Identify which cell holds the provided text, then report its (X, Y) central coordinate. 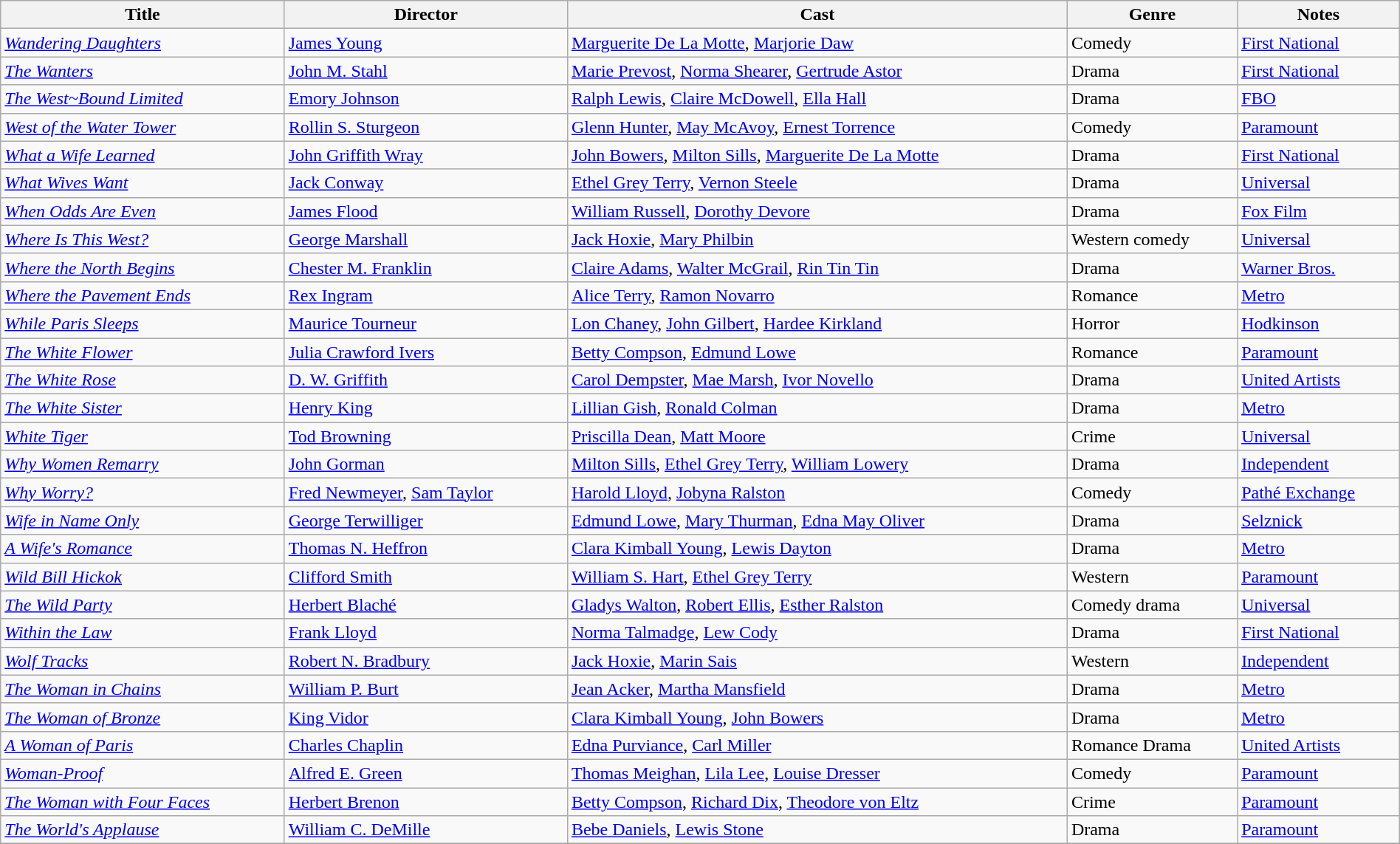
Clifford Smith (425, 577)
Rex Ingram (425, 295)
Jack Hoxie, Marin Sais (817, 661)
The White Sister (143, 408)
Why Women Remarry (143, 464)
Thomas N. Heffron (425, 549)
Selznick (1319, 521)
Wild Bill Hickok (143, 577)
King Vidor (425, 717)
Milton Sills, Ethel Grey Terry, William Lowery (817, 464)
Julia Crawford Ivers (425, 352)
Fred Newmeyer, Sam Taylor (425, 493)
Edna Purviance, Carl Miller (817, 745)
Western comedy (1152, 239)
Tod Browning (425, 436)
Edmund Lowe, Mary Thurman, Edna May Oliver (817, 521)
The Wild Party (143, 605)
FBO (1319, 99)
Horror (1152, 323)
John M. Stahl (425, 71)
Rollin S. Sturgeon (425, 127)
Jack Hoxie, Mary Philbin (817, 239)
Clara Kimball Young, John Bowers (817, 717)
William P. Burt (425, 689)
John Griffith Wray (425, 155)
Harold Lloyd, Jobyna Ralston (817, 493)
Bebe Daniels, Lewis Stone (817, 830)
Wolf Tracks (143, 661)
The Woman in Chains (143, 689)
George Terwilliger (425, 521)
D. W. Griffith (425, 380)
A Wife's Romance (143, 549)
Chester M. Franklin (425, 267)
Woman-Proof (143, 773)
While Paris Sleeps (143, 323)
Wandering Daughters (143, 43)
William Russell, Dorothy Devore (817, 211)
Where the North Begins (143, 267)
White Tiger (143, 436)
Where the Pavement Ends (143, 295)
The Woman of Bronze (143, 717)
Marguerite De La Motte, Marjorie Daw (817, 43)
Hodkinson (1319, 323)
Alfred E. Green (425, 773)
Betty Compson, Richard Dix, Theodore von Eltz (817, 801)
John Gorman (425, 464)
William S. Hart, Ethel Grey Terry (817, 577)
Alice Terry, Ramon Novarro (817, 295)
The White Flower (143, 352)
Comedy drama (1152, 605)
Charles Chaplin (425, 745)
Emory Johnson (425, 99)
Herbert Brenon (425, 801)
Why Worry? (143, 493)
The World's Applause (143, 830)
William C. DeMille (425, 830)
Fox Film (1319, 211)
John Bowers, Milton Sills, Marguerite De La Motte (817, 155)
Cast (817, 15)
The West~Bound Limited (143, 99)
The Wanters (143, 71)
Notes (1319, 15)
Ralph Lewis, Claire McDowell, Ella Hall (817, 99)
What a Wife Learned (143, 155)
Genre (1152, 15)
James Young (425, 43)
West of the Water Tower (143, 127)
Herbert Blaché (425, 605)
Gladys Walton, Robert Ellis, Esther Ralston (817, 605)
Lon Chaney, John Gilbert, Hardee Kirkland (817, 323)
Pathé Exchange (1319, 493)
Thomas Meighan, Lila Lee, Louise Dresser (817, 773)
Romance Drama (1152, 745)
Ethel Grey Terry, Vernon Steele (817, 183)
Frank Lloyd (425, 633)
Clara Kimball Young, Lewis Dayton (817, 549)
The Woman with Four Faces (143, 801)
James Flood (425, 211)
George Marshall (425, 239)
When Odds Are Even (143, 211)
Where Is This West? (143, 239)
What Wives Want (143, 183)
Priscilla Dean, Matt Moore (817, 436)
Title (143, 15)
Marie Prevost, Norma Shearer, Gertrude Astor (817, 71)
Within the Law (143, 633)
Maurice Tourneur (425, 323)
Norma Talmadge, Lew Cody (817, 633)
Betty Compson, Edmund Lowe (817, 352)
Carol Dempster, Mae Marsh, Ivor Novello (817, 380)
Henry King (425, 408)
Director (425, 15)
Jean Acker, Martha Mansfield (817, 689)
Robert N. Bradbury (425, 661)
The White Rose (143, 380)
Jack Conway (425, 183)
Lillian Gish, Ronald Colman (817, 408)
Glenn Hunter, May McAvoy, Ernest Torrence (817, 127)
Wife in Name Only (143, 521)
Warner Bros. (1319, 267)
A Woman of Paris (143, 745)
Claire Adams, Walter McGrail, Rin Tin Tin (817, 267)
